Locate the cell with the specified text and output its (x, y) center coordinate. 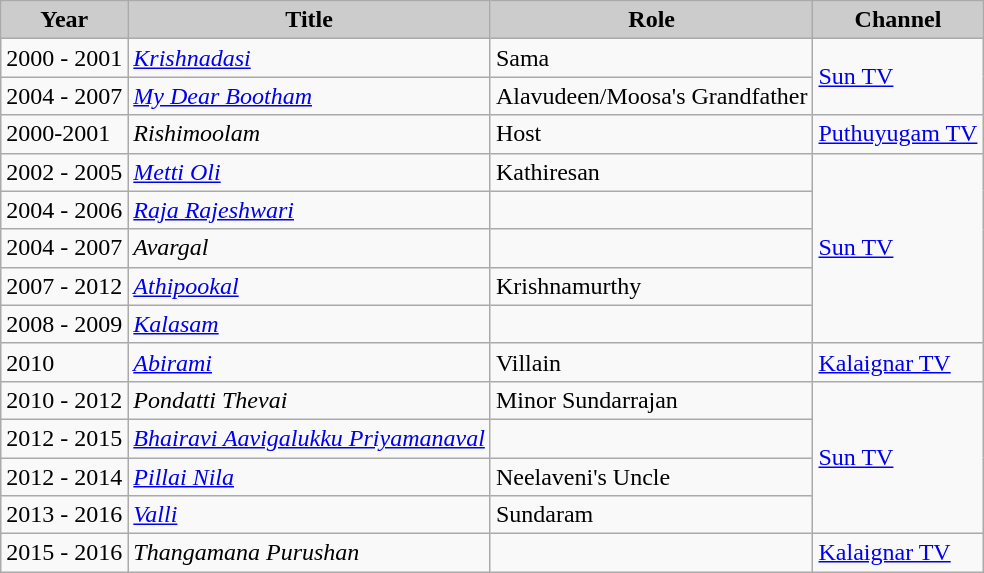
Minor Sundarrajan (652, 400)
2012 - 2015 (64, 438)
Athipookal (310, 286)
Sundaram (652, 515)
Abirami (310, 362)
Role (652, 20)
Pondatti Thevai (310, 400)
Kathiresan (652, 172)
2000-2001 (64, 134)
2002 - 2005 (64, 172)
Neelaveni's Uncle (652, 477)
Sama (652, 58)
2012 - 2014 (64, 477)
Title (310, 20)
Avargal (310, 248)
My Dear Bootham (310, 96)
Bhairavi Aavigalukku Priyamanaval (310, 438)
Year (64, 20)
2004 - 2006 (64, 210)
Alavudeen/Moosa's Grandfather (652, 96)
Thangamana Purushan (310, 553)
2010 (64, 362)
Villain (652, 362)
Krishnadasi (310, 58)
2010 - 2012 (64, 400)
2015 - 2016 (64, 553)
Krishnamurthy (652, 286)
2000 - 2001 (64, 58)
2008 - 2009 (64, 324)
2007 - 2012 (64, 286)
Raja Rajeshwari (310, 210)
Channel (898, 20)
Puthuyugam TV (898, 134)
Kalasam (310, 324)
Host (652, 134)
Pillai Nila (310, 477)
2013 - 2016 (64, 515)
Valli (310, 515)
Rishimoolam (310, 134)
Metti Oli (310, 172)
